Detect which cell encompasses the target text, then output its [X, Y] center coordinate. 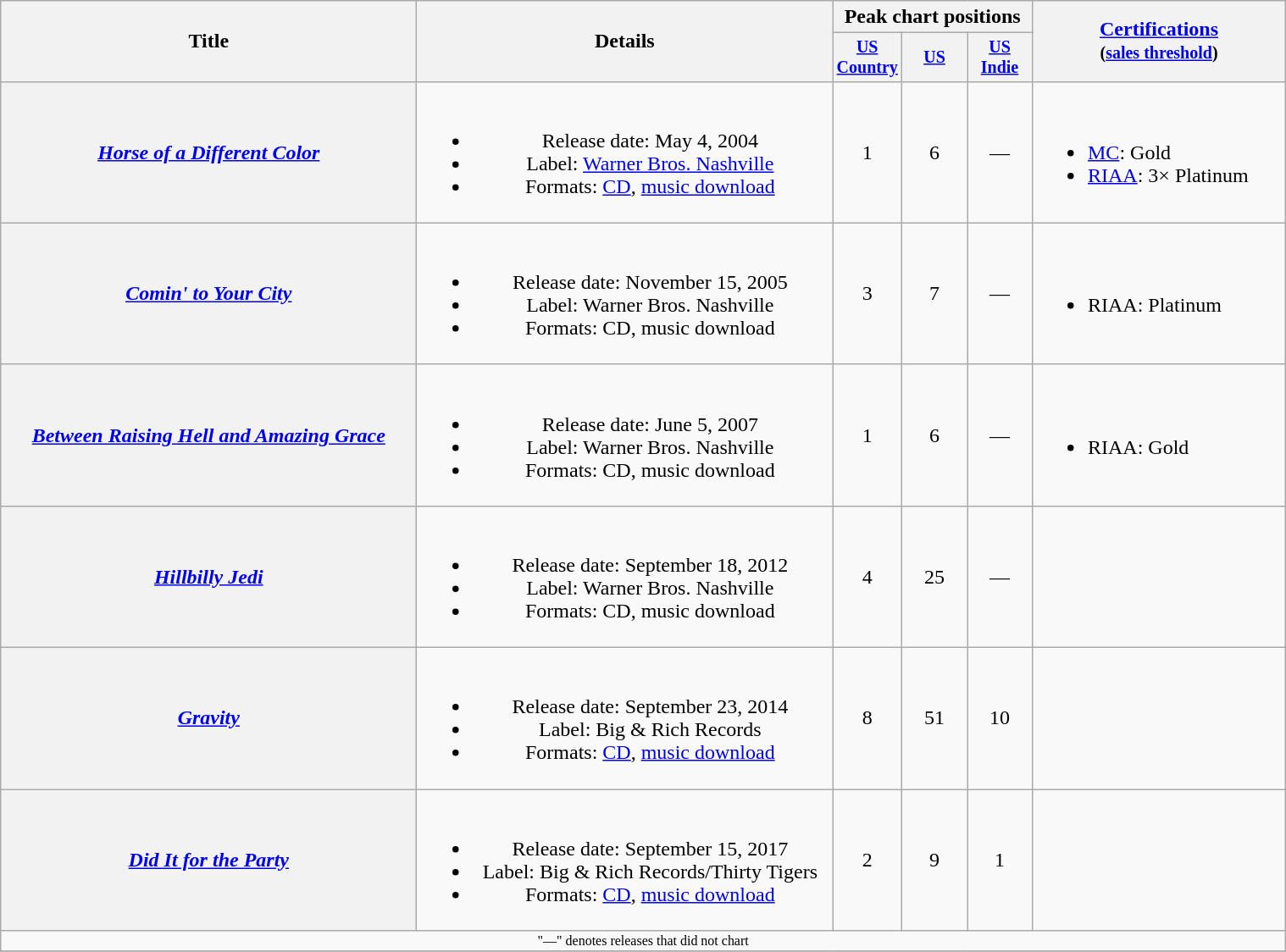
MC: GoldRIAA: 3× Platinum [1159, 152]
4 [867, 576]
2 [867, 861]
US Indie [1000, 58]
"—" denotes releases that did not chart [644, 941]
Hillbilly Jedi [208, 576]
Release date: September 15, 2017Label: Big & Rich Records/Thirty TigersFormats: CD, music download [625, 861]
Gravity [208, 718]
Title [208, 42]
Release date: September 23, 2014Label: Big & Rich RecordsFormats: CD, music download [625, 718]
US [935, 58]
Horse of a Different Color [208, 152]
Certifications(sales threshold) [1159, 42]
Release date: June 5, 2007Label: Warner Bros. NashvilleFormats: CD, music download [625, 435]
Release date: May 4, 2004Label: Warner Bros. NashvilleFormats: CD, music download [625, 152]
Between Raising Hell and Amazing Grace [208, 435]
Release date: November 15, 2005Label: Warner Bros. NashvilleFormats: CD, music download [625, 293]
RIAA: Gold [1159, 435]
Details [625, 42]
10 [1000, 718]
25 [935, 576]
US Country [867, 58]
Comin' to Your City [208, 293]
Did It for the Party [208, 861]
51 [935, 718]
3 [867, 293]
Peak chart positions [933, 17]
RIAA: Platinum [1159, 293]
8 [867, 718]
Release date: September 18, 2012Label: Warner Bros. NashvilleFormats: CD, music download [625, 576]
9 [935, 861]
7 [935, 293]
